Extract the (X, Y) coordinate from the center of the cell holding the provided text.  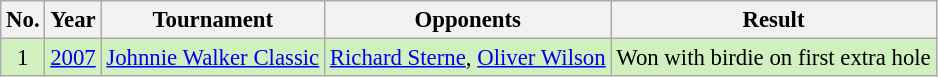
Opponents (468, 20)
Won with birdie on first extra hole (774, 58)
1 (23, 58)
Johnnie Walker Classic (212, 58)
Year (73, 20)
Tournament (212, 20)
Richard Sterne, Oliver Wilson (468, 58)
2007 (73, 58)
Result (774, 20)
No. (23, 20)
